Return the (X, Y) coordinate for the center point of the cell that contains the specified text.  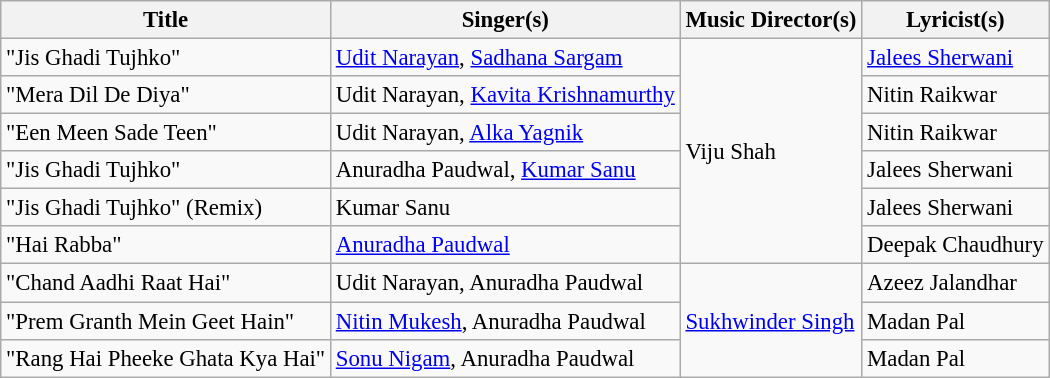
Viju Shah (771, 152)
Anuradha Paudwal, Kumar Sanu (505, 170)
Title (166, 20)
Udit Narayan, Kavita Krishnamurthy (505, 95)
Kumar Sanu (505, 208)
Singer(s) (505, 20)
Sukhwinder Singh (771, 320)
"Jis Ghadi Tujhko" (Remix) (166, 208)
Sonu Nigam, Anuradha Paudwal (505, 358)
"Hai Rabba" (166, 245)
"Prem Granth Mein Geet Hain" (166, 321)
Nitin Mukesh, Anuradha Paudwal (505, 321)
Udit Narayan, Alka Yagnik (505, 133)
Music Director(s) (771, 20)
"Een Meen Sade Teen" (166, 133)
"Rang Hai Pheeke Ghata Kya Hai" (166, 358)
Lyricist(s) (956, 20)
Udit Narayan, Sadhana Sargam (505, 58)
"Mera Dil De Diya" (166, 95)
Udit Narayan, Anuradha Paudwal (505, 283)
"Chand Aadhi Raat Hai" (166, 283)
Anuradha Paudwal (505, 245)
Azeez Jalandhar (956, 283)
Deepak Chaudhury (956, 245)
